Return [X, Y] of the center of cell containing provided text 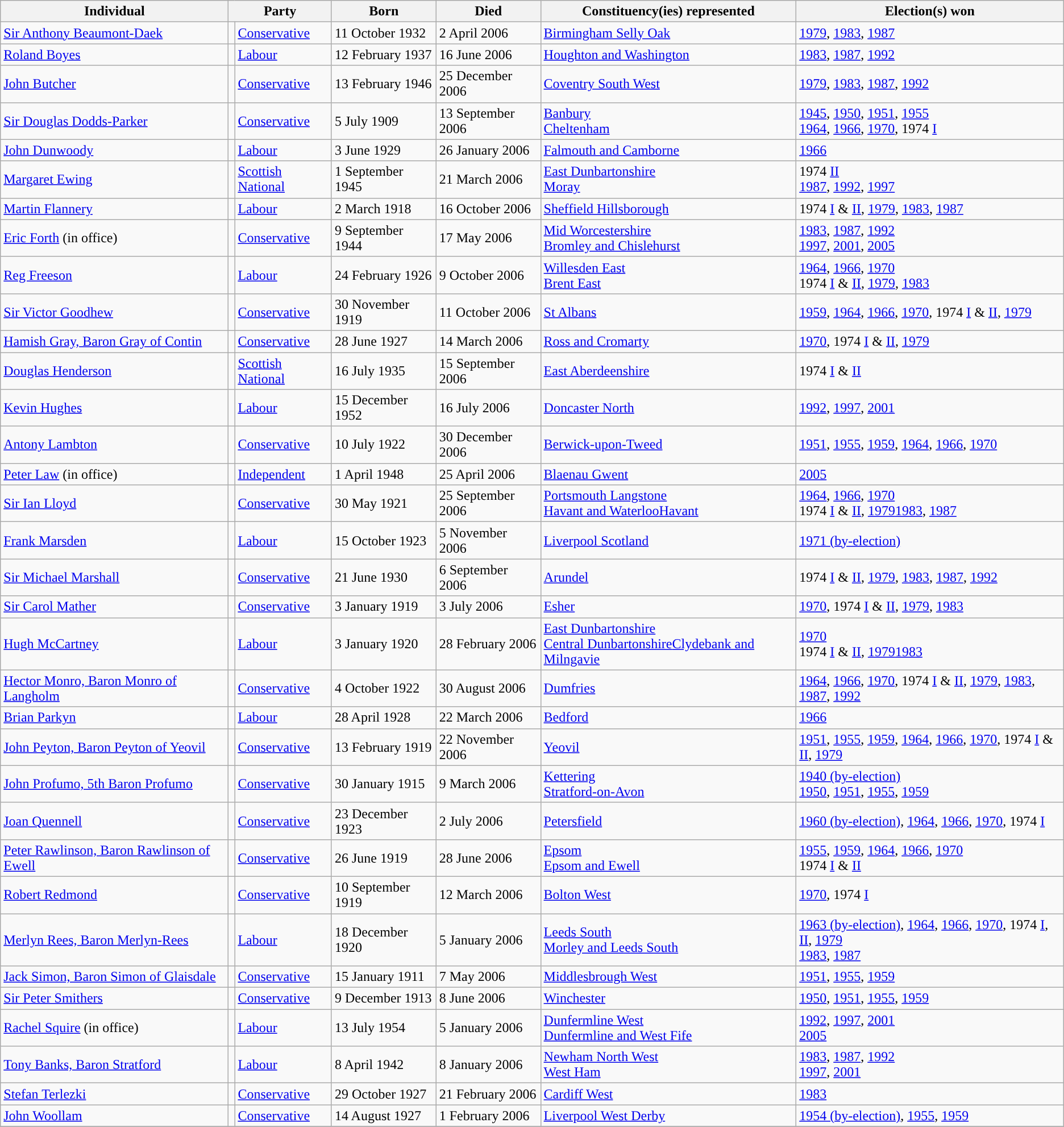
1951, 1955, 1959 [930, 977]
1955, 1959, 1964, 1966, 19701974 I & II [930, 857]
16 October 2006 [488, 209]
Cardiff West [668, 1094]
1963 (by-election), 1964, 1966, 1970, 1974 I, II, 19791983, 1987 [930, 939]
1970, 1974 I & II, 1979 [930, 341]
21 June 1930 [384, 578]
21 March 2006 [488, 180]
Dunfermline WestDunfermline and West Fife [668, 1028]
1940 (by-election)1950, 1951, 1955, 1959 [930, 784]
Tony Banks, Baron Stratford [115, 1064]
Eric Forth (in office) [115, 238]
Sir Michael Marshall [115, 578]
30 May 1921 [384, 504]
30 November 1919 [384, 312]
Sir Victor Goodhew [115, 312]
7 May 2006 [488, 977]
16 July 1935 [384, 371]
13 July 1954 [384, 1028]
Hugh McCartney [115, 644]
Liverpool West Derby [668, 1116]
14 March 2006 [488, 341]
15 December 1952 [384, 408]
1970, 1974 I [930, 895]
2005 [930, 474]
Petersfield [668, 821]
1945, 1950, 1951, 19551964, 1966, 1970, 1974 I [930, 121]
13 February 1946 [384, 84]
1 September 1945 [384, 180]
Sir Douglas Dodds-Parker [115, 121]
Coventry South West [668, 84]
Sir Peter Smithers [115, 998]
Douglas Henderson [115, 371]
25 September 2006 [488, 504]
Dumfries [668, 688]
Mid WorcestershireBromley and Chislehurst [668, 238]
Hector Monro, Baron Monro of Langholm [115, 688]
28 April 1928 [384, 718]
6 September 2006 [488, 578]
5 November 2006 [488, 540]
23 December 1923 [384, 821]
30 January 1915 [384, 784]
1964, 1966, 19701974 I & II, 19791983, 1987 [930, 504]
Frank Marsden [115, 540]
John Dunwoody [115, 150]
John Peyton, Baron Peyton of Yeovil [115, 747]
Reg Freeson [115, 275]
3 June 1929 [384, 150]
1 April 1948 [384, 474]
Constituency(ies) represented [668, 11]
Stefan Terlezki [115, 1094]
Joan Quennell [115, 821]
15 January 1911 [384, 977]
Martin Flannery [115, 209]
Died [488, 11]
Peter Law (in office) [115, 474]
10 July 1922 [384, 445]
28 February 2006 [488, 644]
30 December 2006 [488, 445]
1979, 1983, 1987, 1992 [930, 84]
Brian Parkyn [115, 718]
1983, 1987, 19921997, 2001 [930, 1064]
Roland Boyes [115, 55]
8 June 2006 [488, 998]
21 February 2006 [488, 1094]
Kevin Hughes [115, 408]
12 March 2006 [488, 895]
3 January 1919 [384, 607]
Bolton West [668, 895]
1951, 1955, 1959, 1964, 1966, 1970, 1974 I & II, 1979 [930, 747]
13 February 1919 [384, 747]
Middlesbrough West [668, 977]
Sir Ian Lloyd [115, 504]
Born [384, 11]
12 February 1937 [384, 55]
Merlyn Rees, Baron Merlyn-Rees [115, 939]
1983, 1987, 19921997, 2001, 2005 [930, 238]
Robert Redmond [115, 895]
11 October 2006 [488, 312]
Sir Anthony Beaumont-Daek [115, 33]
Doncaster North [668, 408]
Margaret Ewing [115, 180]
26 June 1919 [384, 857]
1983, 1987, 1992 [930, 55]
East Aberdeenshire [668, 371]
4 October 1922 [384, 688]
Independent [283, 474]
Esher [668, 607]
BanburyCheltenham [668, 121]
30 August 2006 [488, 688]
2 July 2006 [488, 821]
17 May 2006 [488, 238]
1960 (by-election), 1964, 1966, 1970, 1974 I [930, 821]
Blaenau Gwent [668, 474]
2 April 2006 [488, 33]
Berwick-upon-Tweed [668, 445]
24 February 1926 [384, 275]
19701974 I & II, 19791983 [930, 644]
9 October 2006 [488, 275]
East DunbartonshireMoray [668, 180]
East DunbartonshireCentral DunbartonshireClydebank and Milngavie [668, 644]
John Profumo, 5th Baron Profumo [115, 784]
Willesden EastBrent East [668, 275]
1951, 1955, 1959, 1964, 1966, 1970 [930, 445]
Election(s) won [930, 11]
Individual [115, 11]
Sir Carol Mather [115, 607]
EpsomEpsom and Ewell [668, 857]
25 December 2006 [488, 84]
Yeovil [668, 747]
1992, 1997, 20012005 [930, 1028]
Jack Simon, Baron Simon of Glaisdale [115, 977]
KetteringStratford-on-Avon [668, 784]
9 September 1944 [384, 238]
St Albans [668, 312]
3 January 1920 [384, 644]
1950, 1951, 1955, 1959 [930, 998]
Peter Rawlinson, Baron Rawlinson of Ewell [115, 857]
15 October 1923 [384, 540]
Newham North WestWest Ham [668, 1064]
16 June 2006 [488, 55]
9 December 1913 [384, 998]
Antony Lambton [115, 445]
1983 [930, 1094]
1971 (by-election) [930, 540]
5 July 1909 [384, 121]
Winchester [668, 998]
3 July 2006 [488, 607]
John Butcher [115, 84]
28 June 1927 [384, 341]
14 August 1927 [384, 1116]
1974 II1987, 1992, 1997 [930, 180]
1974 I & II, 1979, 1983, 1987, 1992 [930, 578]
26 January 2006 [488, 150]
Ross and Cromarty [668, 341]
22 March 2006 [488, 718]
8 January 2006 [488, 1064]
Leeds SouthMorley and Leeds South [668, 939]
2 March 1918 [384, 209]
13 September 2006 [488, 121]
22 November 2006 [488, 747]
Arundel [668, 578]
10 September 1919 [384, 895]
Rachel Squire (in office) [115, 1028]
1970, 1974 I & II, 1979, 1983 [930, 607]
1964, 1966, 1970, 1974 I & II, 1979, 1983, 1987, 1992 [930, 688]
1959, 1964, 1966, 1970, 1974 I & II, 1979 [930, 312]
1992, 1997, 2001 [930, 408]
Liverpool Scotland [668, 540]
9 March 2006 [488, 784]
Portsmouth LangstoneHavant and WaterlooHavant [668, 504]
15 September 2006 [488, 371]
16 July 2006 [488, 408]
1954 (by-election), 1955, 1959 [930, 1116]
Houghton and Washington [668, 55]
Sheffield Hillsborough [668, 209]
1 February 2006 [488, 1116]
8 April 1942 [384, 1064]
Falmouth and Camborne [668, 150]
1974 I & II, 1979, 1983, 1987 [930, 209]
18 December 1920 [384, 939]
Hamish Gray, Baron Gray of Contin [115, 341]
11 October 1932 [384, 33]
25 April 2006 [488, 474]
1974 I & II [930, 371]
1964, 1966, 19701974 I & II, 1979, 1983 [930, 275]
28 June 2006 [488, 857]
1979, 1983, 1987 [930, 33]
John Woollam [115, 1116]
29 October 1927 [384, 1094]
Bedford [668, 718]
Party [280, 11]
Birmingham Selly Oak [668, 33]
